For the text-containing cell, return its midpoint in [X, Y] coordinate format. 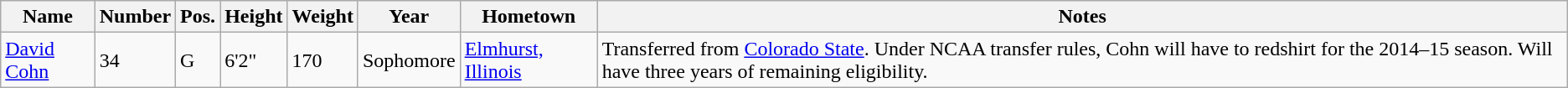
Height [254, 17]
Weight [322, 17]
David Cohn [48, 60]
170 [322, 60]
Year [409, 17]
Elmhurst, Illinois [529, 60]
Hometown [529, 17]
G [198, 60]
6'2" [254, 60]
34 [135, 60]
Number [135, 17]
Notes [1082, 17]
Name [48, 17]
Sophomore [409, 60]
Pos. [198, 17]
